For the text-containing cell, return its midpoint in (X, Y) coordinate format. 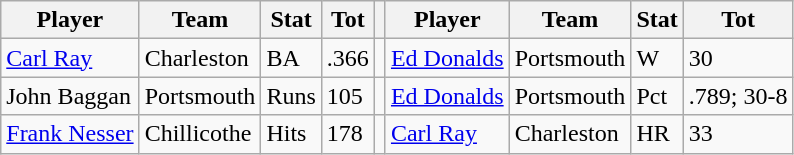
Frank Nesser (70, 134)
HR (657, 134)
30 (738, 58)
Hits (291, 134)
178 (348, 134)
W (657, 58)
.789; 30-8 (738, 96)
33 (738, 134)
Pct (657, 96)
Runs (291, 96)
Chillicothe (200, 134)
105 (348, 96)
John Baggan (70, 96)
.366 (348, 58)
BA (291, 58)
